Locate the cell with the specified text and output its [X, Y] center coordinate. 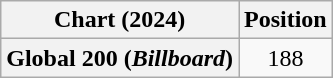
Position [285, 20]
Chart (2024) [120, 20]
188 [285, 58]
Global 200 (Billboard) [120, 58]
